Return [X, Y] of the center of cell containing provided text 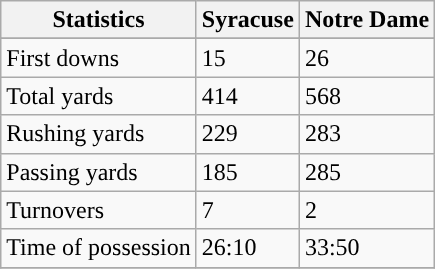
First downs [99, 58]
568 [366, 96]
Syracuse [248, 20]
Time of possession [99, 248]
285 [366, 172]
Turnovers [99, 210]
2 [366, 210]
414 [248, 96]
26 [366, 58]
7 [248, 210]
Total yards [99, 96]
15 [248, 58]
185 [248, 172]
Rushing yards [99, 134]
229 [248, 134]
Passing yards [99, 172]
Notre Dame [366, 20]
33:50 [366, 248]
283 [366, 134]
26:10 [248, 248]
Statistics [99, 20]
